Identify which cell holds the provided text, then report its [X, Y] central coordinate. 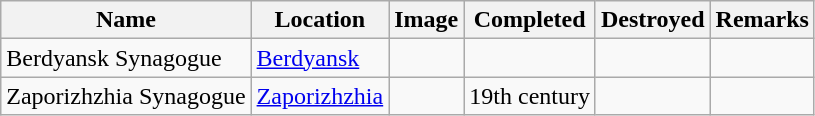
Image [426, 20]
Name [126, 20]
Remarks [762, 20]
Zaporizhzhia [320, 96]
Zaporizhzhia Synagogue [126, 96]
Location [320, 20]
Destroyed [652, 20]
Berdyansk [320, 58]
Berdyansk Synagogue [126, 58]
Completed [530, 20]
19th century [530, 96]
